Capture the cell that displays the provided text and extract its (x, y) central coordinate. 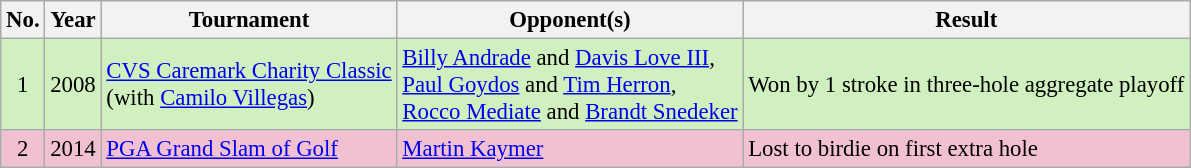
Opponent(s) (570, 20)
Lost to birdie on first extra hole (966, 149)
PGA Grand Slam of Golf (249, 149)
Result (966, 20)
2014 (73, 149)
Martin Kaymer (570, 149)
Tournament (249, 20)
2 (23, 149)
Year (73, 20)
No. (23, 20)
Billy Andrade and Davis Love III, Paul Goydos and Tim Herron, Rocco Mediate and Brandt Snedeker (570, 85)
1 (23, 85)
2008 (73, 85)
Won by 1 stroke in three-hole aggregate playoff (966, 85)
CVS Caremark Charity Classic(with Camilo Villegas) (249, 85)
